Detect which cell encompasses the target text, then output its (x, y) center coordinate. 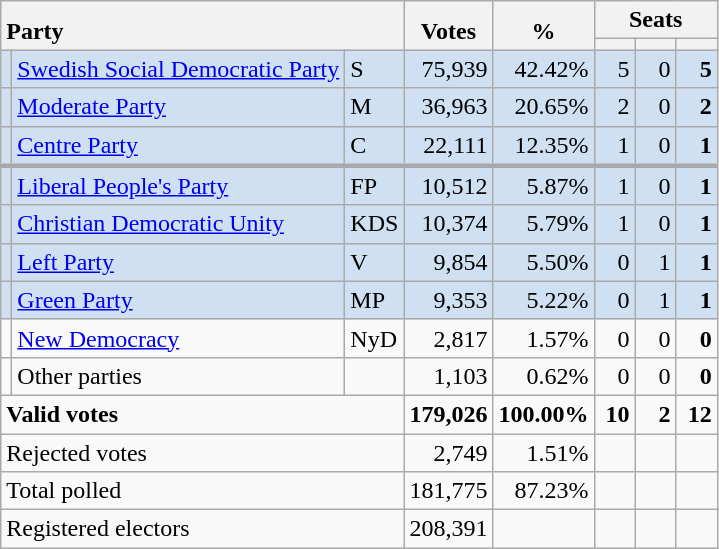
9,353 (448, 300)
10,374 (448, 224)
22,111 (448, 146)
179,026 (448, 414)
Seats (656, 20)
KDS (374, 224)
87.23% (544, 491)
36,963 (448, 107)
75,939 (448, 69)
10 (614, 414)
10,512 (448, 186)
V (374, 262)
MP (374, 300)
5.22% (544, 300)
5.50% (544, 262)
Centre Party (178, 146)
5.87% (544, 186)
Green Party (178, 300)
Party (202, 26)
12 (696, 414)
Moderate Party (178, 107)
1,103 (448, 376)
Registered electors (202, 529)
208,391 (448, 529)
NyD (374, 338)
FP (374, 186)
C (374, 146)
S (374, 69)
20.65% (544, 107)
2,749 (448, 453)
Total polled (202, 491)
Votes (448, 26)
Left Party (178, 262)
0.62% (544, 376)
New Democracy (178, 338)
100.00% (544, 414)
Liberal People's Party (178, 186)
M (374, 107)
Other parties (178, 376)
% (544, 26)
Rejected votes (202, 453)
181,775 (448, 491)
Christian Democratic Unity (178, 224)
1.51% (544, 453)
Valid votes (202, 414)
9,854 (448, 262)
1.57% (544, 338)
5.79% (544, 224)
42.42% (544, 69)
2,817 (448, 338)
12.35% (544, 146)
Swedish Social Democratic Party (178, 69)
